Identify which cell holds the provided text, then report its (X, Y) central coordinate. 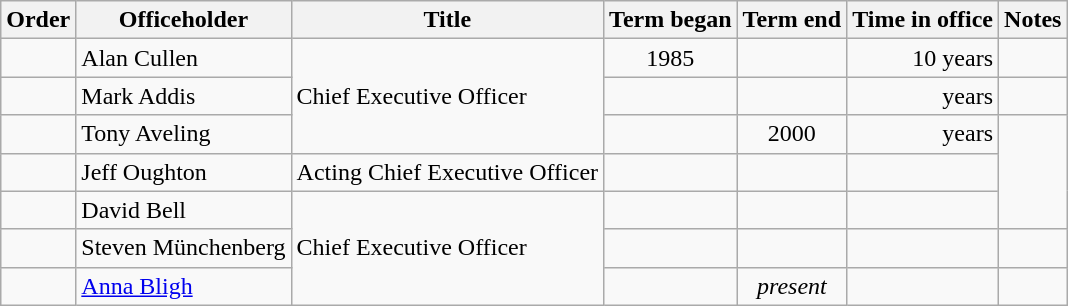
Title (448, 20)
present (792, 286)
Officeholder (184, 20)
Alan Cullen (184, 58)
Order (38, 20)
Time in office (923, 20)
Mark Addis (184, 96)
2000 (792, 134)
Term end (792, 20)
Jeff Oughton (184, 172)
Term began (671, 20)
Steven Münchenberg (184, 248)
Anna Bligh (184, 286)
1985 (671, 58)
Notes (1033, 20)
Tony Aveling (184, 134)
10 years (923, 58)
David Bell (184, 210)
Acting Chief Executive Officer (448, 172)
